Return (x, y) of the center of cell containing provided text 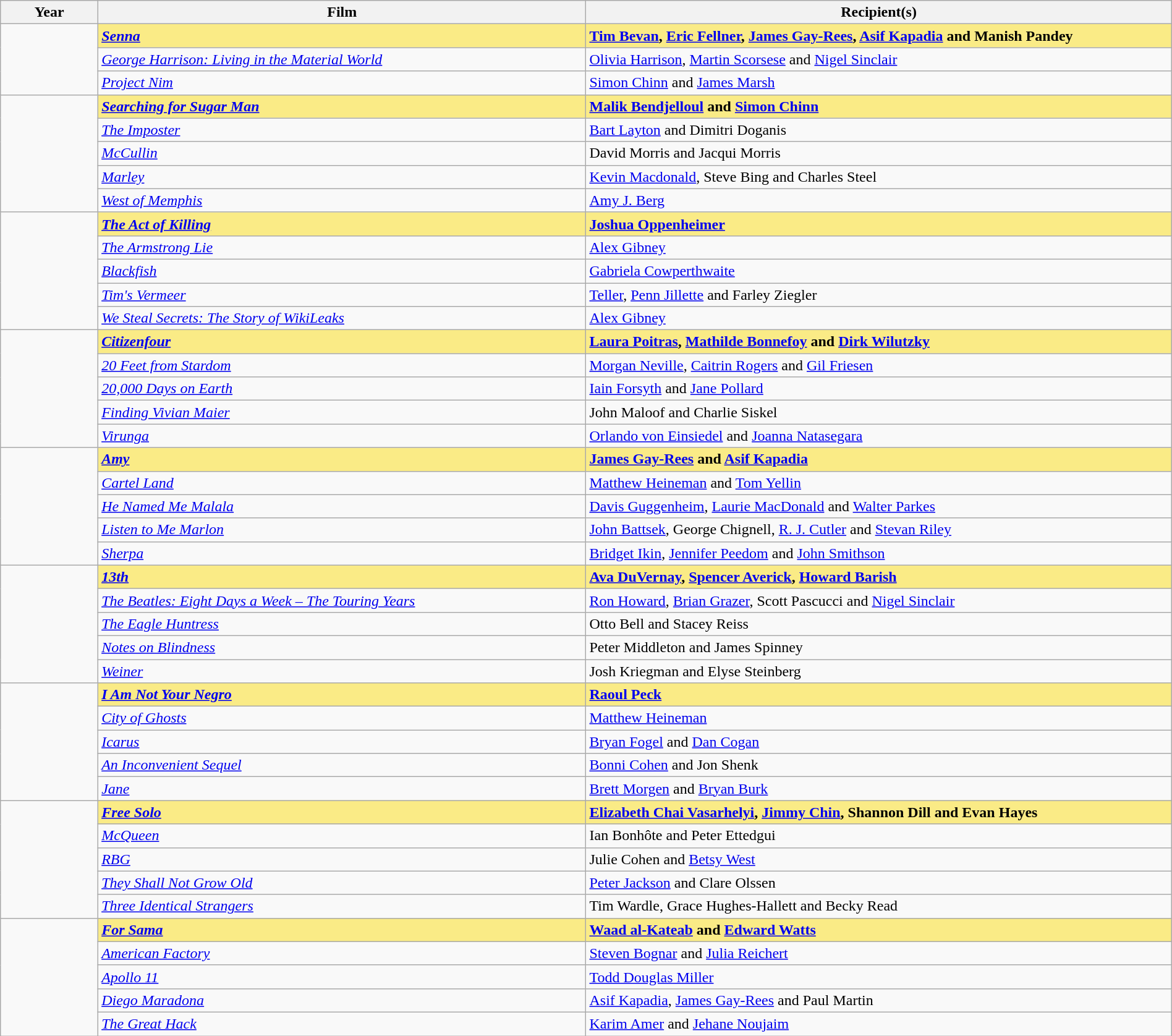
Matthew Heineman and Tom Yellin (879, 483)
Tim Bevan, Eric Fellner, James Gay-Rees, Asif Kapadia and Manish Pandey (879, 36)
David Morris and Jacqui Morris (879, 153)
Raoul Peck (879, 695)
Morgan Neville, Caitrin Rogers and Gil Friesen (879, 365)
Steven Bognar and Julia Reichert (879, 953)
John Battsek, George Chignell, R. J. Cutler and Stevan Riley (879, 530)
The Great Hack (342, 1024)
Tim's Vermeer (342, 295)
Virunga (342, 436)
Bart Layton and Dimitri Doganis (879, 130)
Iain Forsyth and Jane Pollard (879, 389)
Bridget Ikin, Jennifer Peedom and John Smithson (879, 553)
The Imposter (342, 130)
Citizenfour (342, 342)
Karim Amer and Jehane Noujaim (879, 1024)
Senna (342, 36)
Josh Kriegman and Elyse Steinberg (879, 671)
Orlando von Einsiedel and Joanna Natasegara (879, 436)
Simon Chinn and James Marsh (879, 83)
He Named Me Malala (342, 506)
Jane (342, 789)
Ian Bonhôte and Peter Ettedgui (879, 836)
Matthew Heineman (879, 718)
An Inconvenient Sequel (342, 765)
Searching for Sugar Man (342, 106)
Marley (342, 177)
Cartel Land (342, 483)
Finding Vivian Maier (342, 412)
American Factory (342, 953)
Amy (342, 459)
Davis Guggenheim, Laurie MacDonald and Walter Parkes (879, 506)
McCullin (342, 153)
Todd Douglas Miller (879, 977)
Icarus (342, 742)
West of Memphis (342, 200)
Bryan Fogel and Dan Cogan (879, 742)
The Act of Killing (342, 224)
Joshua Oppenheimer (879, 224)
Amy J. Berg (879, 200)
Project Nim (342, 83)
Asif Kapadia, James Gay-Rees and Paul Martin (879, 1000)
Apollo 11 (342, 977)
Kevin Macdonald, Steve Bing and Charles Steel (879, 177)
Elizabeth Chai Vasarhelyi, Jimmy Chin, Shannon Dill and Evan Hayes (879, 812)
Olivia Harrison, Martin Scorsese and Nigel Sinclair (879, 59)
Blackfish (342, 271)
Bonni Cohen and Jon Shenk (879, 765)
The Armstrong Lie (342, 247)
Ron Howard, Brian Grazer, Scott Pascucci and Nigel Sinclair (879, 600)
Weiner (342, 671)
John Maloof and Charlie Siskel (879, 412)
Notes on Blindness (342, 647)
Year (49, 12)
Malik Bendjelloul and Simon Chinn (879, 106)
13th (342, 577)
Free Solo (342, 812)
Laura Poitras, Mathilde Bonnefoy and Dirk Wilutzky (879, 342)
Listen to Me Marlon (342, 530)
Julie Cohen and Betsy West (879, 859)
Recipient(s) (879, 12)
We Steal Secrets: The Story of WikiLeaks (342, 318)
Sherpa (342, 553)
Teller, Penn Jillette and Farley Ziegler (879, 295)
City of Ghosts (342, 718)
RBG (342, 859)
Brett Morgen and Bryan Burk (879, 789)
Three Identical Strangers (342, 906)
James Gay-Rees and Asif Kapadia (879, 459)
Film (342, 12)
Otto Bell and Stacey Reiss (879, 624)
The Eagle Huntress (342, 624)
George Harrison: Living in the Material World (342, 59)
I Am Not Your Negro (342, 695)
Waad al-Kateab and Edward Watts (879, 930)
For Sama (342, 930)
20 Feet from Stardom (342, 365)
The Beatles: Eight Days a Week – The Touring Years (342, 600)
20,000 Days on Earth (342, 389)
Peter Middleton and James Spinney (879, 647)
Gabriela Cowperthwaite (879, 271)
Peter Jackson and Clare Olssen (879, 883)
Ava DuVernay, Spencer Averick, Howard Barish (879, 577)
McQueen (342, 836)
They Shall Not Grow Old (342, 883)
Tim Wardle, Grace Hughes-Hallett and Becky Read (879, 906)
Diego Maradona (342, 1000)
